Identify which cell holds the provided text, then report its [x, y] central coordinate. 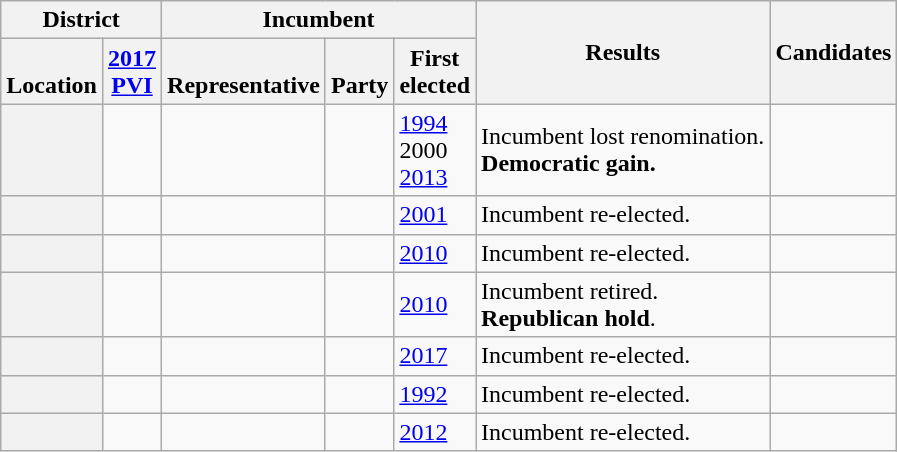
1992 [435, 394]
Results [623, 52]
2017 [435, 356]
2012 [435, 432]
Incumbent retired.Republican hold. [623, 304]
19942000 2013 [435, 150]
Incumbent lost renomination.Democratic gain. [623, 150]
Party [359, 72]
Firstelected [435, 72]
2017PVI [132, 72]
Representative [244, 72]
Incumbent [319, 20]
Location [52, 72]
District [82, 20]
Candidates [834, 52]
2001 [435, 215]
